Search for the cell housing the specified text and yield its (X, Y) center coordinate. 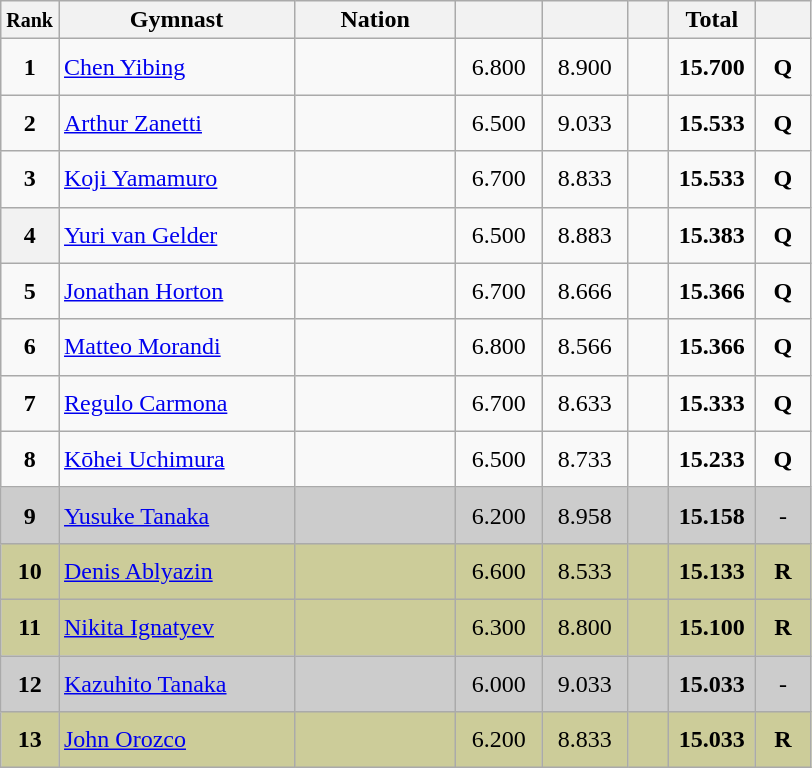
13 (30, 740)
Chen Yibing (176, 67)
8.883 (585, 235)
15.383 (712, 235)
6.300 (499, 627)
8.666 (585, 291)
8.733 (585, 459)
Regulo Carmona (176, 403)
Yuri van Gelder (176, 235)
Kazuhito Tanaka (176, 684)
2 (30, 123)
15.133 (712, 571)
Arthur Zanetti (176, 123)
Koji Yamamuro (176, 179)
Nikita Ignatyev (176, 627)
Gymnast (176, 20)
6.000 (499, 684)
Denis Ablyazin (176, 571)
8.566 (585, 347)
Matteo Morandi (176, 347)
15.333 (712, 403)
Kōhei Uchimura (176, 459)
8.958 (585, 515)
Nation (376, 20)
9 (30, 515)
7 (30, 403)
8 (30, 459)
5 (30, 291)
8.633 (585, 403)
8.533 (585, 571)
15.158 (712, 515)
1 (30, 67)
Jonathan Horton (176, 291)
11 (30, 627)
6.600 (499, 571)
8.800 (585, 627)
8.900 (585, 67)
Rank (30, 20)
Total (712, 20)
15.100 (712, 627)
12 (30, 684)
John Orozco (176, 740)
4 (30, 235)
10 (30, 571)
15.700 (712, 67)
15.233 (712, 459)
3 (30, 179)
6 (30, 347)
Yusuke Tanaka (176, 515)
